Find where the given text appears and provide that cell's center as [x, y] coordinate. 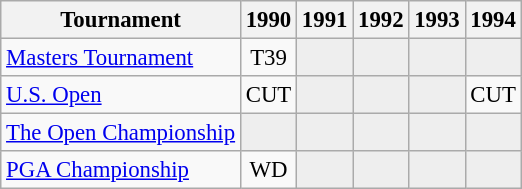
The Open Championship [121, 133]
WD [268, 170]
1990 [268, 20]
T39 [268, 58]
Masters Tournament [121, 58]
Tournament [121, 20]
1994 [493, 20]
1991 [325, 20]
PGA Championship [121, 170]
1992 [381, 20]
1993 [437, 20]
U.S. Open [121, 95]
